Locate the cell with the specified text and output its (x, y) center coordinate. 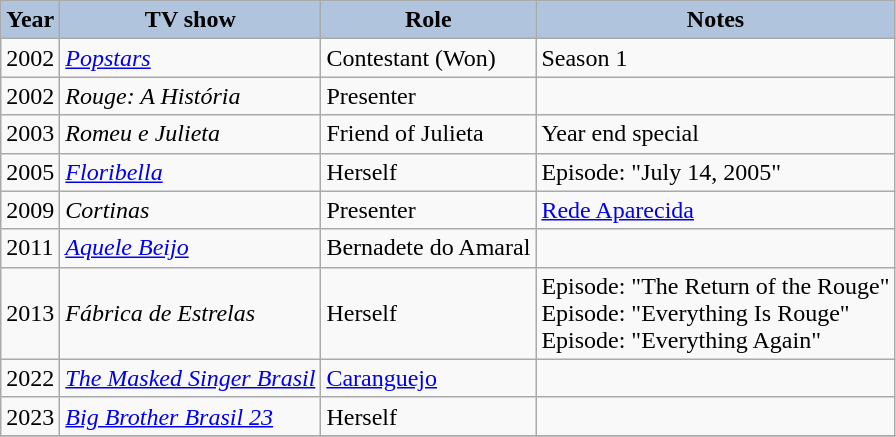
Role (428, 20)
Cortinas (190, 210)
The Masked Singer Brasil (190, 378)
Big Brother Brasil 23 (190, 416)
Rouge: A História (190, 96)
2013 (30, 313)
Friend of Julieta (428, 134)
Caranguejo (428, 378)
Episode: "The Return of the Rouge" Episode: "Everything Is Rouge"Episode: "Everything Again" (716, 313)
Romeu e Julieta (190, 134)
Floribella (190, 172)
Bernadete do Amaral (428, 248)
Season 1 (716, 58)
Notes (716, 20)
2003 (30, 134)
Aquele Beijo (190, 248)
Fábrica de Estrelas (190, 313)
2022 (30, 378)
Contestant (Won) (428, 58)
2009 (30, 210)
Episode: "July 14, 2005" (716, 172)
Year end special (716, 134)
2023 (30, 416)
2005 (30, 172)
TV show (190, 20)
Year (30, 20)
Popstars (190, 58)
Rede Aparecida (716, 210)
2011 (30, 248)
